Scan for the cell matching the given text and deliver its [X, Y] coordinate at center. 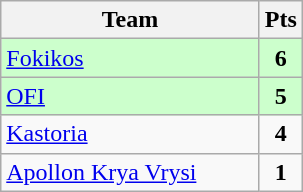
Kastoria [130, 134]
4 [280, 134]
1 [280, 172]
6 [280, 58]
Apollon Krya Vrysi [130, 172]
Team [130, 20]
Pts [280, 20]
OFI [130, 96]
Fokikos [130, 58]
5 [280, 96]
